Return the [X, Y] coordinate for the center point of the cell that contains the specified text.  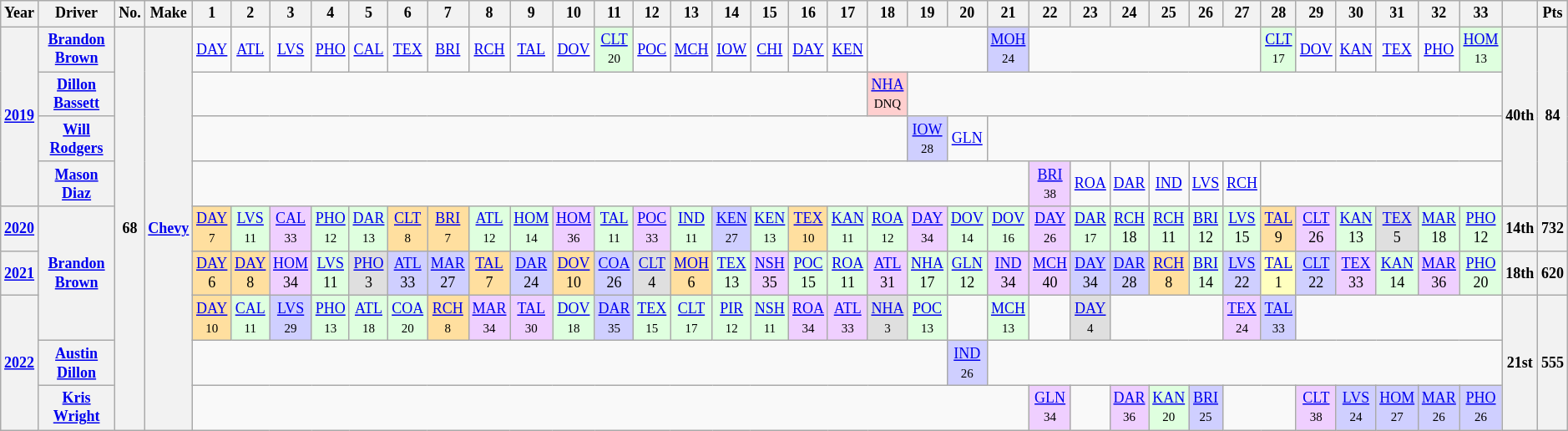
DOV16 [1009, 229]
CLT20 [615, 49]
DAR17 [1090, 229]
33 [1481, 13]
TAL30 [531, 318]
RCH18 [1129, 229]
CAL33 [291, 229]
MCH 13 [1009, 318]
DAR24 [531, 273]
2 [250, 13]
TAL7 [489, 273]
MAR34 [489, 318]
CLT8 [407, 229]
MOH24 [1009, 49]
Dillon Bassett [76, 94]
Make [169, 13]
HOM34 [291, 273]
DAY4 [1090, 318]
TEX10 [808, 229]
DAR35 [615, 318]
Year [20, 13]
KEN13 [770, 229]
5 [369, 13]
IOW28 [928, 139]
CAL11 [250, 318]
ROA11 [847, 273]
HOM27 [1398, 408]
POC [652, 49]
KAN11 [847, 229]
POC15 [808, 273]
CLT4 [652, 273]
No. [130, 13]
RCH11 [1169, 229]
10 [574, 13]
CLT22 [1316, 273]
BRI14 [1206, 273]
21 [1009, 13]
COA20 [407, 318]
Chevy [169, 229]
18th [1520, 273]
DAR [1129, 184]
KEN [847, 49]
19 [928, 13]
29 [1316, 13]
DAY10 [212, 318]
1 [212, 13]
MAR27 [448, 273]
BRI38 [1050, 184]
TAL33 [1278, 318]
68 [130, 229]
Will Rodgers [76, 139]
HOM36 [574, 229]
MAR26 [1439, 408]
MOH6 [691, 273]
3 [291, 13]
KAN13 [1356, 229]
31 [1398, 13]
NHA3 [888, 318]
DAY7 [212, 229]
2020 [20, 229]
40th [1520, 117]
DAR13 [369, 229]
PIR12 [731, 318]
ROA34 [808, 318]
Mason Diaz [76, 184]
IND [1169, 184]
2021 [20, 273]
DAR36 [1129, 408]
KAN14 [1398, 273]
CAL [369, 49]
IND26 [967, 363]
CHI [770, 49]
KEN27 [731, 229]
TEX15 [652, 318]
732 [1553, 229]
LVS24 [1356, 408]
14th [1520, 229]
2019 [20, 117]
7 [448, 13]
IOW [731, 49]
ATL12 [489, 229]
16 [808, 13]
NHA17 [928, 273]
CLT38 [1316, 408]
TAL9 [1278, 229]
PHO20 [1481, 273]
GLN [967, 139]
ROA [1090, 184]
PHO13 [331, 318]
ATL [250, 49]
DAY26 [1050, 229]
27 [1242, 13]
ROA12 [888, 229]
24 [1129, 13]
84 [1553, 117]
DAY6 [212, 273]
18 [888, 13]
HOM14 [531, 229]
DAY8 [250, 273]
KAN [1356, 49]
BRI7 [448, 229]
21st [1520, 363]
COA26 [615, 273]
POC33 [652, 229]
DOV10 [574, 273]
TEX33 [1356, 273]
NSH35 [770, 273]
620 [1553, 273]
MCH [691, 49]
POC 13 [928, 318]
17 [847, 13]
13 [691, 13]
CLT26 [1316, 229]
25 [1169, 13]
TAL [531, 49]
ATL31 [888, 273]
26 [1206, 13]
LVS22 [1242, 273]
8 [489, 13]
LVS29 [291, 318]
NSH11 [770, 318]
Pts [1553, 13]
GLN34 [1050, 408]
555 [1553, 363]
IND34 [1009, 273]
IND11 [691, 229]
PHO3 [369, 273]
14 [731, 13]
DOV18 [574, 318]
BRI [448, 49]
HOM13 [1481, 49]
LVS15 [1242, 229]
22 [1050, 13]
11 [615, 13]
Driver [76, 13]
TAL1 [1278, 273]
32 [1439, 13]
2022 [20, 363]
20 [967, 13]
Austin Dillon [76, 363]
MAR36 [1439, 273]
DOV14 [967, 229]
4 [331, 13]
NHADNQ [888, 94]
DAR28 [1129, 273]
TAL11 [615, 229]
BRI12 [1206, 229]
BRI25 [1206, 408]
Kris Wright [76, 408]
KAN20 [1169, 408]
28 [1278, 13]
9 [531, 13]
23 [1090, 13]
MCH40 [1050, 273]
6 [407, 13]
TEX24 [1242, 318]
GLN12 [967, 273]
12 [652, 13]
ATL18 [369, 318]
30 [1356, 13]
TEX5 [1398, 229]
TEX13 [731, 273]
MAR18 [1439, 229]
PHO26 [1481, 408]
15 [770, 13]
